Locate the cell with the specified text and output its [x, y] center coordinate. 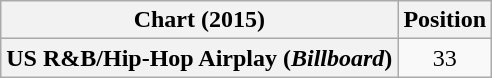
Position [445, 20]
Chart (2015) [200, 20]
US R&B/Hip-Hop Airplay (Billboard) [200, 58]
33 [445, 58]
